Detect which cell encompasses the target text, then output its [X, Y] center coordinate. 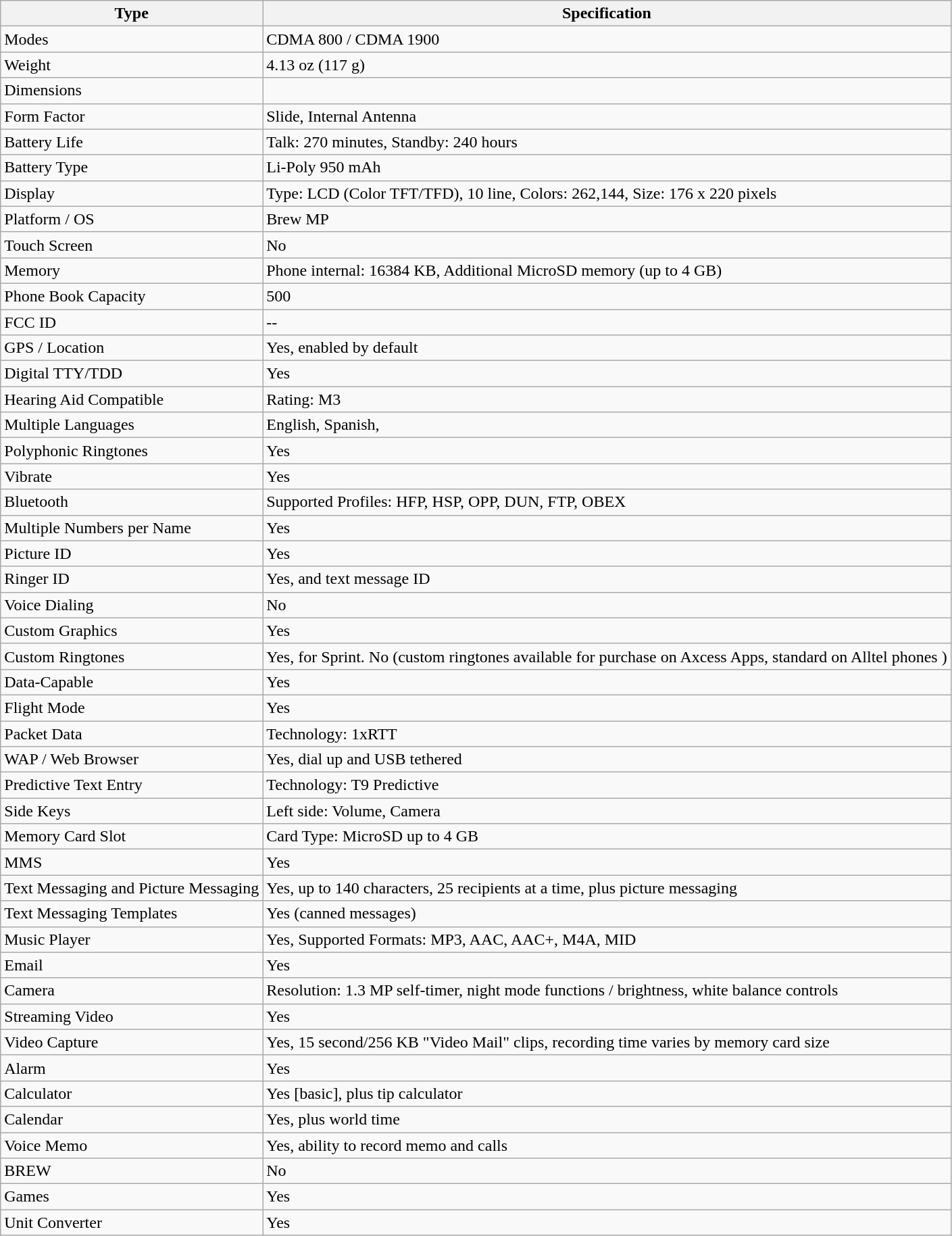
Bluetooth [132, 502]
Music Player [132, 939]
Multiple Languages [132, 425]
GPS / Location [132, 348]
500 [607, 296]
Multiple Numbers per Name [132, 528]
Touch Screen [132, 245]
Custom Graphics [132, 631]
Slide, Internal Antenna [607, 116]
Memory [132, 270]
Yes, Supported Formats: MP3, AAC, AAC+, M4A, MID [607, 939]
Type: LCD (Color TFT/TFD), 10 line, Colors: 262,144, Size: 176 x 220 pixels [607, 193]
Weight [132, 65]
Memory Card Slot [132, 837]
MMS [132, 862]
Video Capture [132, 1042]
Yes, dial up and USB tethered [607, 760]
Yes, for Sprint. No (custom ringtones available for purchase on Axcess Apps, standard on Alltel phones ) [607, 656]
Specification [607, 14]
Technology: 1xRTT [607, 733]
Streaming Video [132, 1016]
Dimensions [132, 91]
Calculator [132, 1093]
English, Spanish, [607, 425]
WAP / Web Browser [132, 760]
CDMA 800 / CDMA 1900 [607, 39]
4.13 oz (117 g) [607, 65]
Digital TTY/TDD [132, 374]
Battery Life [132, 142]
Games [132, 1197]
Hearing Aid Compatible [132, 399]
Side Keys [132, 811]
Display [132, 193]
Supported Profiles: HFP, HSP, OPP, DUN, FTP, OBEX [607, 502]
Yes, plus world time [607, 1119]
Type [132, 14]
Yes, enabled by default [607, 348]
Li-Poly 950 mAh [607, 168]
Picture ID [132, 553]
Voice Memo [132, 1145]
Brew MP [607, 219]
Voice Dialing [132, 605]
Yes, ability to record memo and calls [607, 1145]
BREW [132, 1171]
Form Factor [132, 116]
Yes (canned messages) [607, 914]
Resolution: 1.3 MP self-timer, night mode functions / brightness, white balance controls [607, 991]
Phone Book Capacity [132, 296]
Talk: 270 minutes, Standby: 240 hours [607, 142]
Email [132, 965]
Predictive Text Entry [132, 785]
Battery Type [132, 168]
Yes, and text message ID [607, 579]
Alarm [132, 1068]
Modes [132, 39]
Phone internal: 16384 KB, Additional MicroSD memory (up to 4 GB) [607, 270]
Custom Ringtones [132, 656]
Yes [basic], plus tip calculator [607, 1093]
Technology: T9 Predictive [607, 785]
Polyphonic Ringtones [132, 451]
Vibrate [132, 476]
Left side: Volume, Camera [607, 811]
Unit Converter [132, 1222]
-- [607, 322]
Packet Data [132, 733]
Data-Capable [132, 682]
Card Type: MicroSD up to 4 GB [607, 837]
Platform / OS [132, 219]
Rating: M3 [607, 399]
Text Messaging Templates [132, 914]
Camera [132, 991]
Yes, up to 140 characters, 25 recipients at a time, plus picture messaging [607, 888]
FCC ID [132, 322]
Yes, 15 second/256 KB "Video Mail" clips, recording time varies by memory card size [607, 1042]
Flight Mode [132, 708]
Calendar [132, 1119]
Text Messaging and Picture Messaging [132, 888]
Ringer ID [132, 579]
